Search for the cell housing the specified text and yield its (x, y) center coordinate. 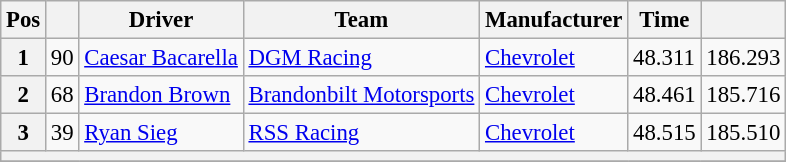
48.311 (664, 58)
90 (62, 58)
48.515 (664, 133)
Caesar Bacarella (161, 58)
Driver (161, 20)
1 (24, 58)
Brandonbilt Motorsports (362, 95)
Time (664, 20)
Pos (24, 20)
RSS Racing (362, 133)
185.510 (744, 133)
186.293 (744, 58)
Ryan Sieg (161, 133)
48.461 (664, 95)
Manufacturer (554, 20)
Brandon Brown (161, 95)
DGM Racing (362, 58)
3 (24, 133)
39 (62, 133)
68 (62, 95)
2 (24, 95)
Team (362, 20)
185.716 (744, 95)
